Find where the given text appears and provide that cell's center as [x, y] coordinate. 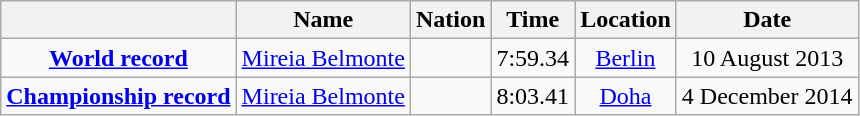
Berlin [626, 58]
Location [626, 20]
Championship record [118, 96]
8:03.41 [533, 96]
Name [323, 20]
Date [767, 20]
World record [118, 58]
Doha [626, 96]
4 December 2014 [767, 96]
7:59.34 [533, 58]
Time [533, 20]
10 August 2013 [767, 58]
Nation [450, 20]
